Detect which cell encompasses the target text, then output its (x, y) center coordinate. 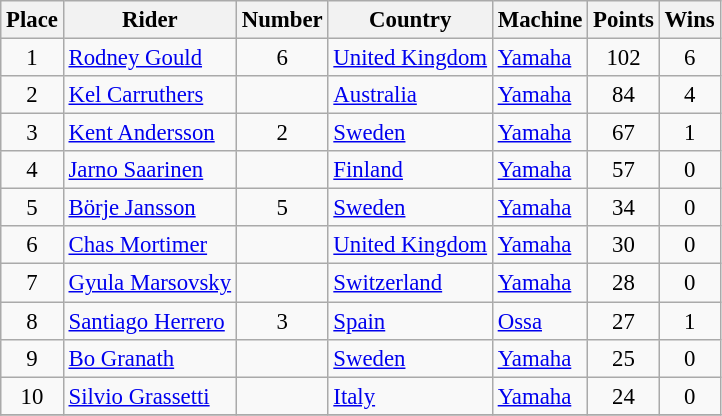
34 (624, 208)
67 (624, 133)
Ossa (540, 321)
Jarno Saarinen (150, 170)
Kent Andersson (150, 133)
Börje Jansson (150, 208)
57 (624, 170)
30 (624, 245)
9 (32, 358)
27 (624, 321)
Rider (150, 20)
Rodney Gould (150, 58)
10 (32, 396)
Finland (410, 170)
Kel Carruthers (150, 95)
102 (624, 58)
Chas Mortimer (150, 245)
Number (282, 20)
Spain (410, 321)
25 (624, 358)
Points (624, 20)
Bo Granath (150, 358)
84 (624, 95)
Silvio Grassetti (150, 396)
Santiago Herrero (150, 321)
28 (624, 283)
7 (32, 283)
Wins (690, 20)
Gyula Marsovsky (150, 283)
24 (624, 396)
Australia (410, 95)
Place (32, 20)
Italy (410, 396)
Machine (540, 20)
Switzerland (410, 283)
8 (32, 321)
Country (410, 20)
